Scan for the cell matching the given text and deliver its (x, y) coordinate at center. 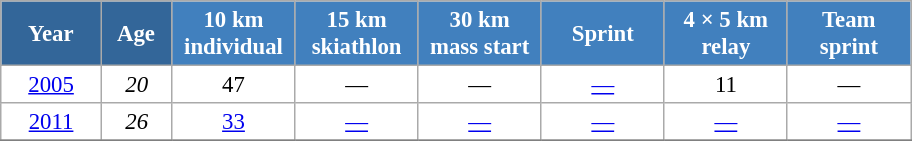
11 (726, 85)
47 (234, 85)
26 (136, 122)
Age (136, 34)
Team sprint (848, 34)
4 × 5 km relay (726, 34)
2011 (52, 122)
Year (52, 34)
30 km mass start (480, 34)
33 (234, 122)
10 km individual (234, 34)
Sprint (602, 34)
15 km skiathlon (356, 34)
2005 (52, 85)
20 (136, 85)
